Search for the cell housing the specified text and yield its (x, y) center coordinate. 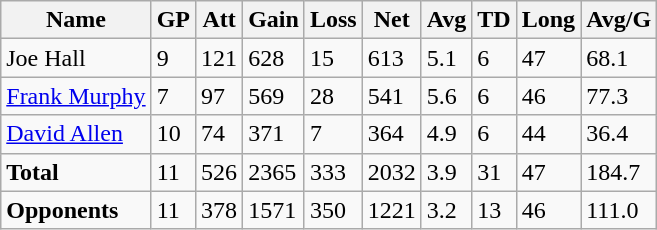
5.1 (446, 58)
628 (274, 58)
364 (392, 134)
Avg (446, 20)
Joe Hall (76, 58)
74 (220, 134)
Total (76, 172)
Long (548, 20)
541 (392, 96)
97 (220, 96)
1221 (392, 210)
36.4 (619, 134)
Avg/G (619, 20)
Net (392, 20)
121 (220, 58)
184.7 (619, 172)
68.1 (619, 58)
378 (220, 210)
3.9 (446, 172)
15 (333, 58)
526 (220, 172)
28 (333, 96)
David Allen (76, 134)
4.9 (446, 134)
Gain (274, 20)
111.0 (619, 210)
Att (220, 20)
350 (333, 210)
569 (274, 96)
2032 (392, 172)
TD (494, 20)
Name (76, 20)
44 (548, 134)
371 (274, 134)
333 (333, 172)
3.2 (446, 210)
9 (173, 58)
2365 (274, 172)
1571 (274, 210)
10 (173, 134)
13 (494, 210)
Opponents (76, 210)
GP (173, 20)
Loss (333, 20)
613 (392, 58)
Frank Murphy (76, 96)
77.3 (619, 96)
5.6 (446, 96)
31 (494, 172)
